Find where the given text appears and provide that cell's center as [X, Y] coordinate. 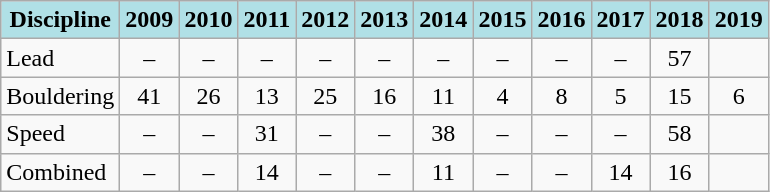
25 [326, 96]
2013 [384, 20]
58 [680, 134]
6 [738, 96]
2018 [680, 20]
31 [267, 134]
8 [562, 96]
26 [208, 96]
4 [502, 96]
2014 [444, 20]
41 [150, 96]
2016 [562, 20]
13 [267, 96]
Combined [60, 172]
2012 [326, 20]
2010 [208, 20]
38 [444, 134]
15 [680, 96]
2017 [620, 20]
Bouldering [60, 96]
2019 [738, 20]
2015 [502, 20]
Discipline [60, 20]
2009 [150, 20]
57 [680, 58]
5 [620, 96]
Speed [60, 134]
Lead [60, 58]
2011 [267, 20]
